For the text-containing cell, return its midpoint in [X, Y] coordinate format. 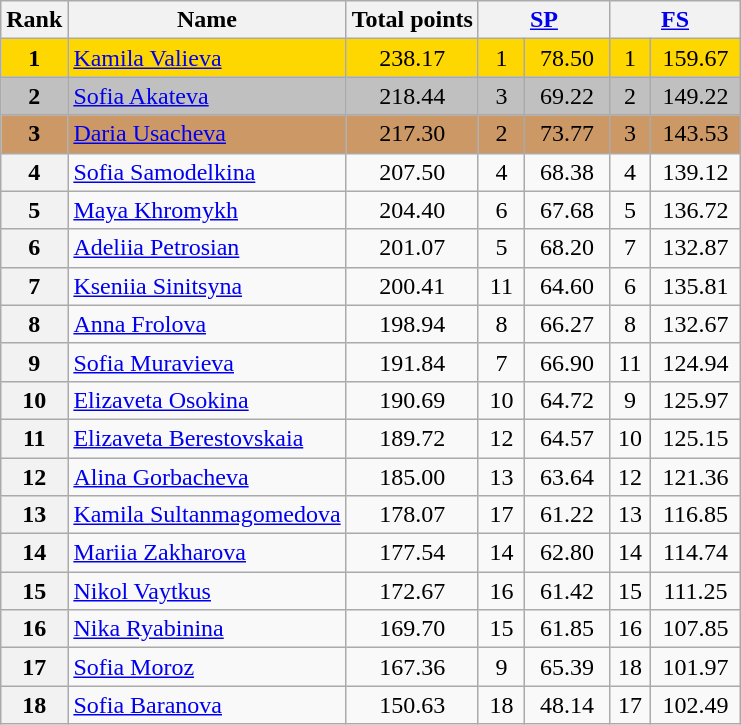
185.00 [412, 477]
143.53 [695, 134]
62.80 [566, 553]
238.17 [412, 58]
Sofia Samodelkina [207, 172]
Sofia Moroz [207, 667]
Elizaveta Berestovskaia [207, 438]
111.25 [695, 591]
190.69 [412, 400]
159.67 [695, 58]
Mariia Zakharova [207, 553]
136.72 [695, 210]
198.94 [412, 324]
169.70 [412, 629]
201.07 [412, 248]
Name [207, 20]
200.41 [412, 286]
61.42 [566, 591]
66.90 [566, 362]
149.22 [695, 96]
125.97 [695, 400]
Alina Gorbacheva [207, 477]
Sofia Akateva [207, 96]
61.22 [566, 515]
101.97 [695, 667]
68.38 [566, 172]
102.49 [695, 705]
FS [674, 20]
189.72 [412, 438]
167.36 [412, 667]
150.63 [412, 705]
Maya Khromykh [207, 210]
SP [544, 20]
217.30 [412, 134]
66.27 [566, 324]
Anna Frolova [207, 324]
78.50 [566, 58]
64.57 [566, 438]
204.40 [412, 210]
73.77 [566, 134]
121.36 [695, 477]
107.85 [695, 629]
Sofia Baranova [207, 705]
64.72 [566, 400]
132.67 [695, 324]
65.39 [566, 667]
Adeliia Petrosian [207, 248]
191.84 [412, 362]
Nikol Vaytkus [207, 591]
68.20 [566, 248]
139.12 [695, 172]
116.85 [695, 515]
172.67 [412, 591]
207.50 [412, 172]
61.85 [566, 629]
Kamila Sultanmagomedova [207, 515]
Kseniia Sinitsyna [207, 286]
64.60 [566, 286]
Total points [412, 20]
177.54 [412, 553]
Daria Usacheva [207, 134]
132.87 [695, 248]
178.07 [412, 515]
67.68 [566, 210]
Nika Ryabinina [207, 629]
63.64 [566, 477]
Elizaveta Osokina [207, 400]
218.44 [412, 96]
114.74 [695, 553]
Sofia Muravieva [207, 362]
125.15 [695, 438]
48.14 [566, 705]
Rank [34, 20]
69.22 [566, 96]
124.94 [695, 362]
Kamila Valieva [207, 58]
135.81 [695, 286]
